Extract the (X, Y) coordinate from the center of the cell holding the provided text.  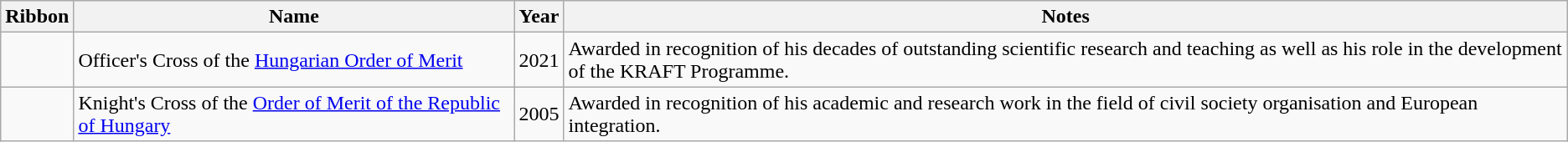
2005 (539, 114)
Name (294, 17)
Knight's Cross of the Order of Merit of the Republic of Hungary (294, 114)
Notes (1065, 17)
Year (539, 17)
Awarded in recognition of his academic and research work in the field of civil society organisation and European integration. (1065, 114)
2021 (539, 60)
Officer's Cross of the Hungarian Order of Merit (294, 60)
Ribbon (37, 17)
Awarded in recognition of his decades of outstanding scientific research and teaching as well as his role in the development of the KRAFT Programme. (1065, 60)
